Detect which cell encompasses the target text, then output its (x, y) center coordinate. 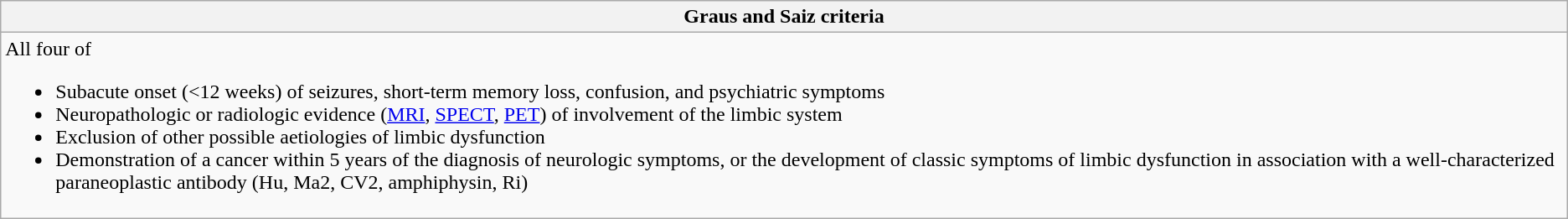
Graus and Saiz criteria (784, 17)
